Search for the cell housing the specified text and yield its [X, Y] center coordinate. 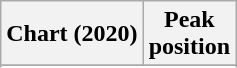
Chart (2020) [72, 34]
Peakposition [189, 34]
